Search for the cell housing the specified text and yield its (X, Y) center coordinate. 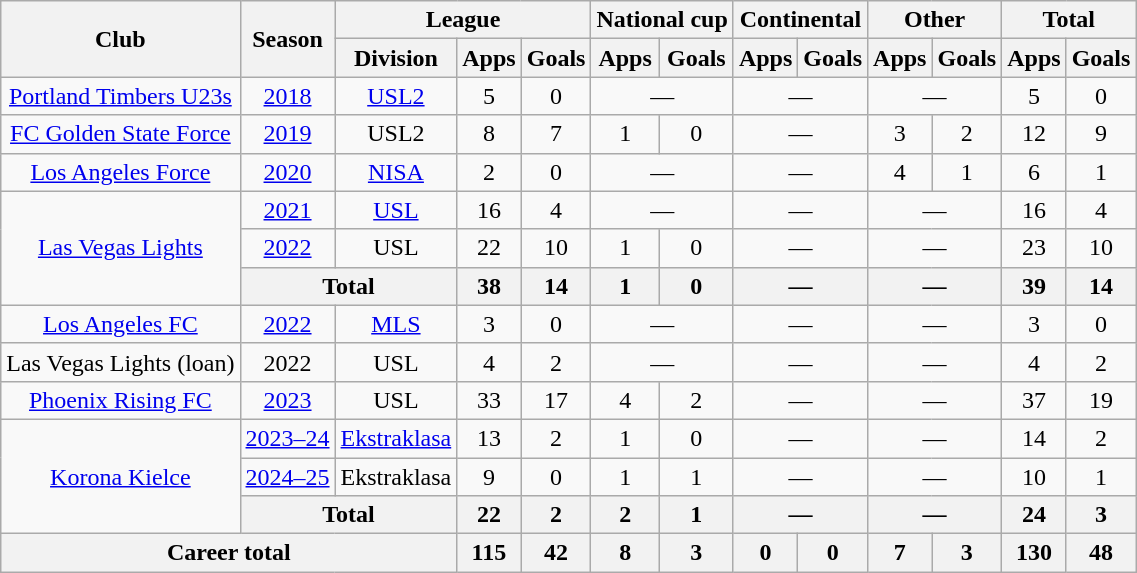
24 (1034, 515)
NISA (396, 172)
33 (489, 400)
MLS (396, 324)
2018 (288, 96)
2024–25 (288, 477)
17 (556, 400)
42 (556, 553)
Club (120, 39)
48 (1101, 553)
Other (935, 20)
115 (489, 553)
19 (1101, 400)
Los Angeles Force (120, 172)
Las Vegas Lights (loan) (120, 362)
Season (288, 39)
37 (1034, 400)
2019 (288, 134)
12 (1034, 134)
2023 (288, 400)
Career total (229, 553)
39 (1034, 286)
Phoenix Rising FC (120, 400)
13 (489, 438)
Continental (800, 20)
Division (396, 58)
FC Golden State Force (120, 134)
Korona Kielce (120, 476)
League (463, 20)
2021 (288, 210)
23 (1034, 248)
Las Vegas Lights (120, 248)
2020 (288, 172)
6 (1034, 172)
38 (489, 286)
Los Angeles FC (120, 324)
Portland Timbers U23s (120, 96)
National cup (662, 20)
130 (1034, 553)
2023–24 (288, 438)
